Capture the cell that displays the provided text and extract its (X, Y) central coordinate. 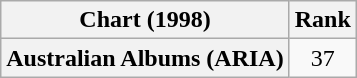
37 (322, 58)
Chart (1998) (145, 20)
Rank (322, 20)
Australian Albums (ARIA) (145, 58)
